Find where the given text appears and provide that cell's center as [X, Y] coordinate. 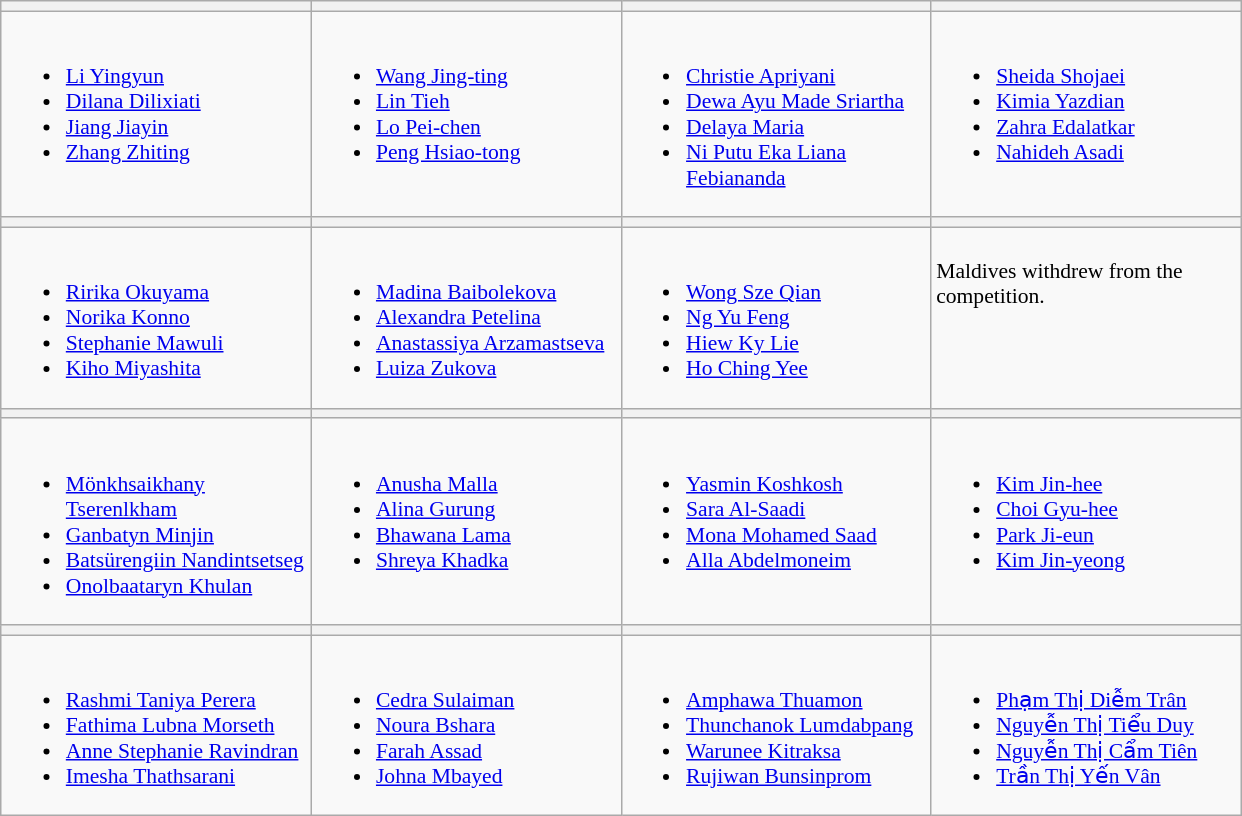
Wong Sze QianNg Yu FengHiew Ky LieHo Ching Yee [776, 318]
Christie ApriyaniDewa Ayu Made SriarthaDelaya MariaNi Putu Eka Liana Febiananda [776, 114]
Cedra SulaimanNoura BsharaFarah AssadJohna Mbayed [466, 726]
Ririka OkuyamaNorika KonnoStephanie MawuliKiho Miyashita [156, 318]
Sheida ShojaeiKimia YazdianZahra EdalatkarNahideh Asadi [1086, 114]
Mönkhsaikhany TserenlkhamGanbatyn MinjinBatsürengiin NandintsetsegOnolbaataryn Khulan [156, 522]
Maldives withdrew from the competition. [1086, 318]
Rashmi Taniya PereraFathima Lubna MorsethAnne Stephanie RavindranImesha Thathsarani [156, 726]
Amphawa ThuamonThunchanok LumdabpangWarunee KitraksaRujiwan Bunsinprom [776, 726]
Kim Jin-heeChoi Gyu-heePark Ji-eunKim Jin-yeong [1086, 522]
Phạm Thị Diễm TrânNguyễn Thị Tiểu DuyNguyễn Thị Cẩm TiênTrần Thị Yến Vân [1086, 726]
Anusha MallaAlina GurungBhawana LamaShreya Khadka [466, 522]
Wang Jing-tingLin TiehLo Pei-chenPeng Hsiao-tong [466, 114]
Yasmin KoshkoshSara Al-SaadiMona Mohamed SaadAlla Abdelmoneim [776, 522]
Madina BaibolekovaAlexandra PetelinaAnastassiya ArzamastsevaLuiza Zukova [466, 318]
Li YingyunDilana DilixiatiJiang JiayinZhang Zhiting [156, 114]
